Capture the cell that displays the provided text and extract its (x, y) central coordinate. 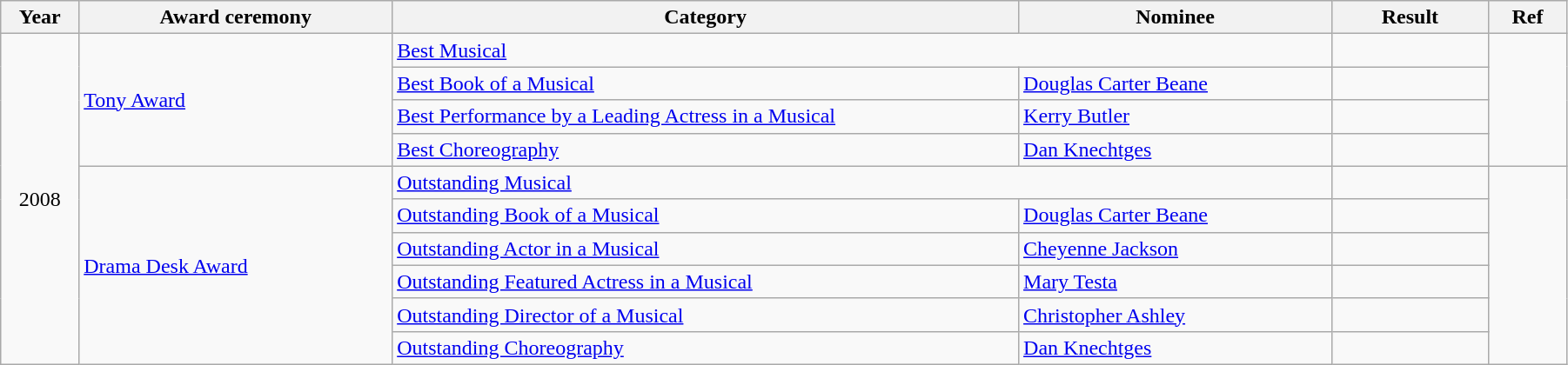
Outstanding Choreography (706, 348)
Year (40, 17)
Result (1410, 17)
Kerry Butler (1176, 116)
Best Performance by a Leading Actress in a Musical (706, 116)
Award ceremony (236, 17)
2008 (40, 200)
Cheyenne Jackson (1176, 249)
Ref (1527, 17)
Nominee (1176, 17)
Best Choreography (706, 149)
Outstanding Actor in a Musical (706, 249)
Outstanding Featured Actress in a Musical (706, 282)
Best Musical (862, 50)
Christopher Ashley (1176, 315)
Tony Award (236, 100)
Mary Testa (1176, 282)
Outstanding Musical (862, 182)
Outstanding Director of a Musical (706, 315)
Category (706, 17)
Drama Desk Award (236, 265)
Best Book of a Musical (706, 83)
Outstanding Book of a Musical (706, 216)
